Return the [X, Y] coordinate for the center point of the cell that contains the specified text.  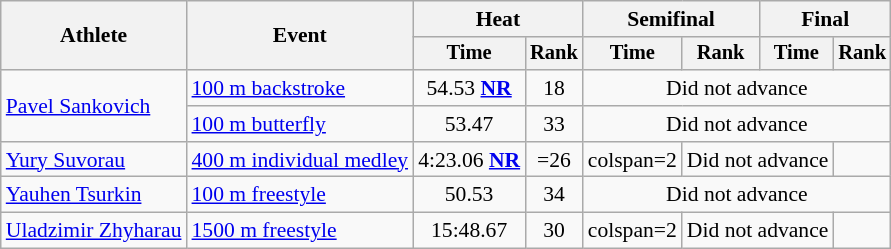
Yury Suvorau [94, 160]
50.53 [469, 195]
54.53 NR [469, 88]
53.47 [469, 124]
Heat [498, 19]
30 [554, 231]
100 m freestyle [300, 195]
15:48.67 [469, 231]
Athlete [94, 36]
400 m individual medley [300, 160]
100 m backstroke [300, 88]
100 m butterfly [300, 124]
34 [554, 195]
Pavel Sankovich [94, 106]
1500 m freestyle [300, 231]
4:23.06 NR [469, 160]
Final [825, 19]
Event [300, 36]
18 [554, 88]
Semifinal [672, 19]
Yauhen Tsurkin [94, 195]
Uladzimir Zhyharau [94, 231]
33 [554, 124]
=26 [554, 160]
